Return (X, Y) of the center of cell containing provided text 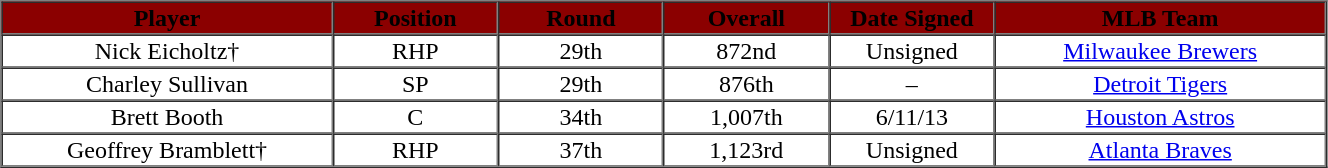
6/11/13 (912, 116)
Nick Eicholtz† (168, 50)
1,007th (747, 116)
Detroit Tigers (1160, 84)
1,123rd (747, 150)
MLB Team (1160, 18)
Atlanta Braves (1160, 150)
37th (581, 150)
Overall (747, 18)
Geoffrey Bramblett† (168, 150)
34th (581, 116)
Brett Booth (168, 116)
Position (416, 18)
Houston Astros (1160, 116)
Player (168, 18)
Date Signed (912, 18)
SP (416, 84)
872nd (747, 50)
C (416, 116)
– (912, 84)
Round (581, 18)
Milwaukee Brewers (1160, 50)
Charley Sullivan (168, 84)
876th (747, 84)
